Scan for the cell matching the given text and deliver its (x, y) coordinate at center. 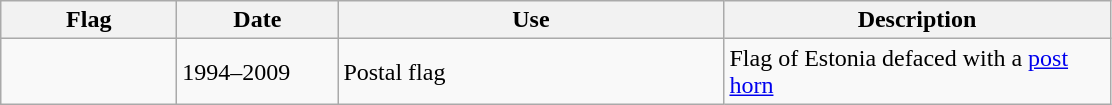
Description (917, 20)
Use (531, 20)
1994–2009 (258, 72)
Date (258, 20)
Postal flag (531, 72)
Flag (89, 20)
Flag of Estonia defaced with a post horn (917, 72)
